For the text-containing cell, return its midpoint in (x, y) coordinate format. 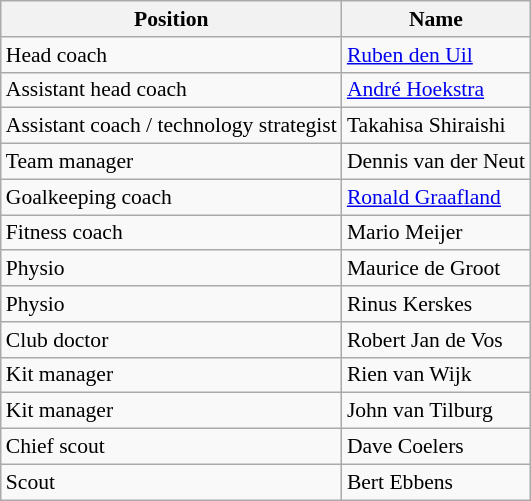
Dennis van der Neut (436, 162)
Rinus Kerskes (436, 304)
Position (172, 19)
Mario Meijer (436, 233)
Team manager (172, 162)
Name (436, 19)
Assistant coach / technology strategist (172, 126)
Goalkeeping coach (172, 197)
André Hoekstra (436, 90)
Club doctor (172, 340)
Scout (172, 482)
Ruben den Uil (436, 55)
Chief scout (172, 447)
Dave Coelers (436, 447)
John van Tilburg (436, 411)
Bert Ebbens (436, 482)
Head coach (172, 55)
Ronald Graafland (436, 197)
Maurice de Groot (436, 269)
Rien van Wijk (436, 375)
Assistant head coach (172, 90)
Robert Jan de Vos (436, 340)
Fitness coach (172, 233)
Takahisa Shiraishi (436, 126)
